Find where the given text appears and provide that cell's center as [x, y] coordinate. 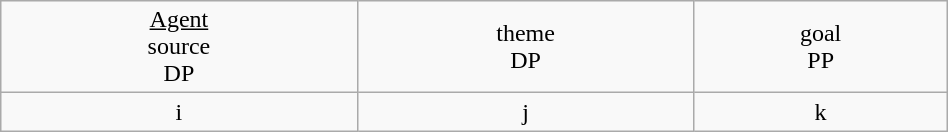
j [526, 112]
Agent source DP [179, 47]
i [179, 112]
k [820, 112]
theme DP [526, 47]
goal PP [820, 47]
